Scan for the cell matching the given text and deliver its [X, Y] coordinate at center. 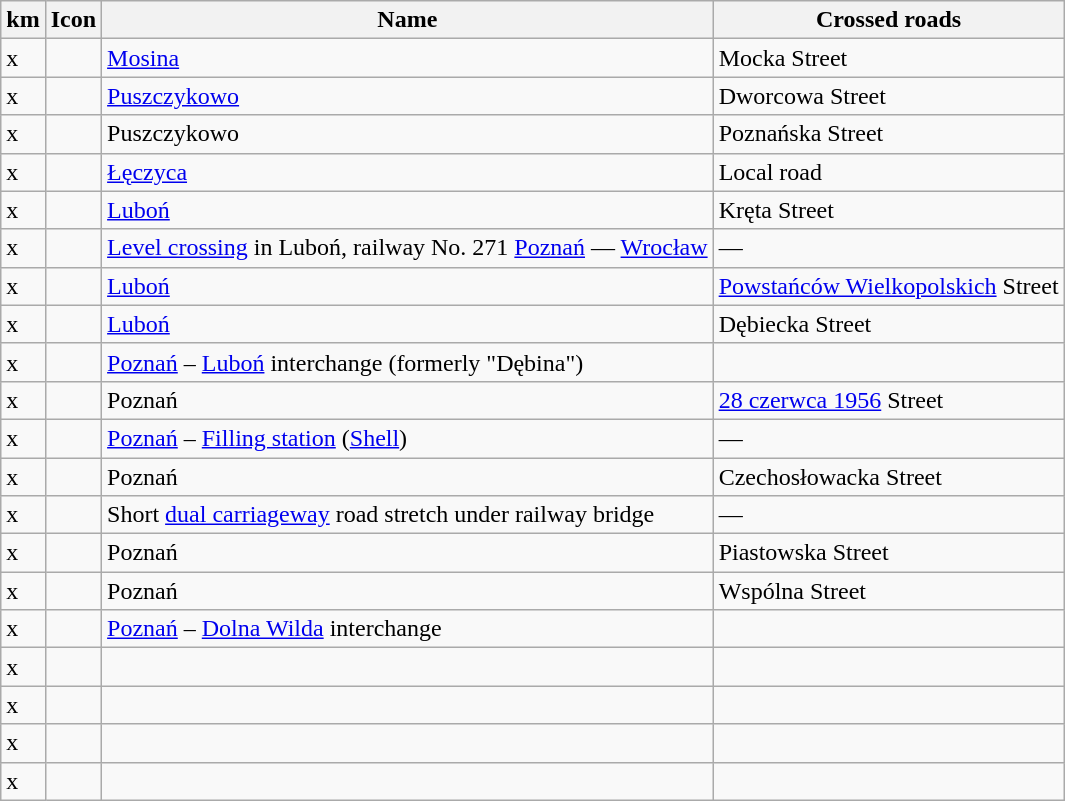
Local road [888, 172]
Poznańska Street [888, 134]
Piastowska Street [888, 553]
Short dual carriageway road stretch under railway bridge [408, 515]
Wspólna Street [888, 591]
Mosina [408, 58]
Level crossing in Luboń, railway No. 271 Poznań — Wrocław [408, 248]
Czechosłowacka Street [888, 477]
km [23, 20]
Mocka Street [888, 58]
Łęczyca [408, 172]
Poznań – Filling station (Shell) [408, 438]
Crossed roads [888, 20]
Dębiecka Street [888, 324]
Powstańców Wielkopolskich Street [888, 286]
Name [408, 20]
Kręta Street [888, 210]
Poznań – Luboń interchange (formerly "Dębina") [408, 362]
Dworcowa Street [888, 96]
Icon [73, 20]
Poznań – Dolna Wilda interchange [408, 629]
28 czerwca 1956 Street [888, 400]
